Capture the cell that displays the provided text and extract its (x, y) central coordinate. 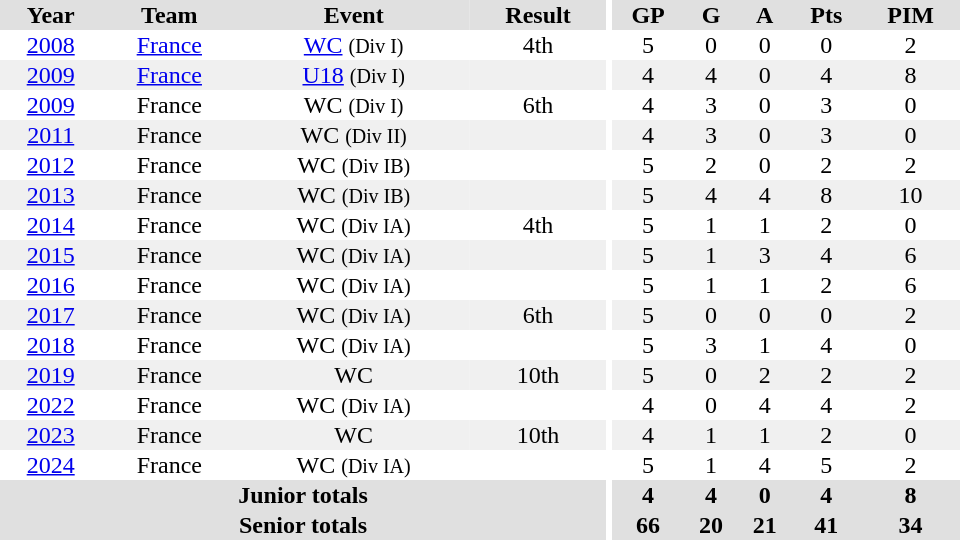
GP (648, 15)
2012 (50, 165)
Pts (827, 15)
2017 (50, 315)
41 (827, 525)
WC (Div II) (354, 135)
PIM (910, 15)
2013 (50, 195)
2023 (50, 435)
Team (169, 15)
20 (711, 525)
2022 (50, 405)
Event (354, 15)
2015 (50, 255)
Senior totals (303, 525)
2018 (50, 345)
2016 (50, 285)
A (765, 15)
Result (538, 15)
U18 (Div I) (354, 75)
2011 (50, 135)
34 (910, 525)
2019 (50, 375)
66 (648, 525)
Junior totals (303, 495)
Year (50, 15)
21 (765, 525)
10 (910, 195)
2008 (50, 45)
G (711, 15)
2014 (50, 225)
2024 (50, 465)
